Search for the cell housing the specified text and yield its [x, y] center coordinate. 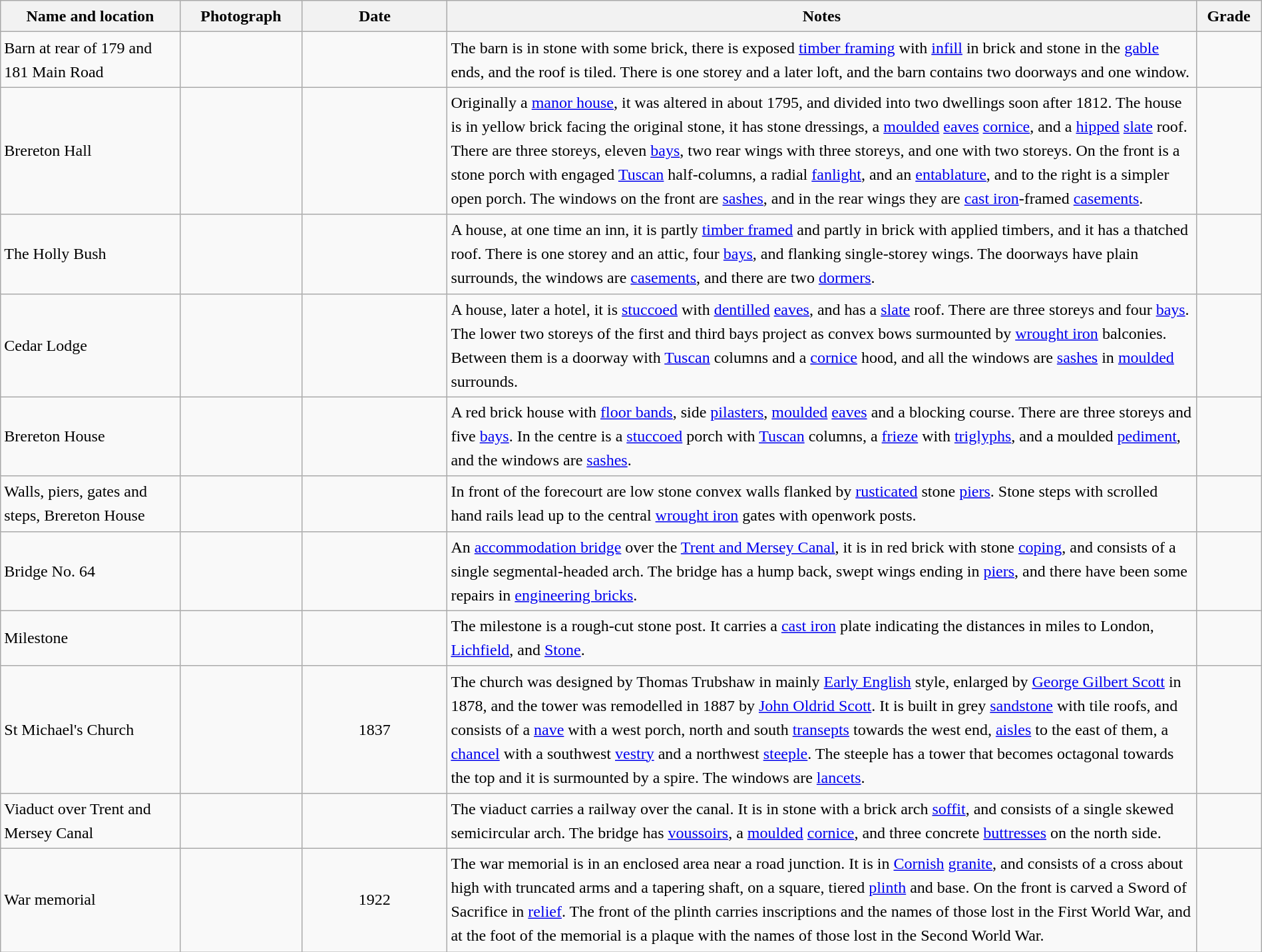
The milestone is a rough-cut stone post. It carries a cast iron plate indicating the distances in miles to London, Lichfield, and Stone. [821, 638]
Date [375, 16]
Barn at rear of 179 and 181 Main Road [91, 60]
Milestone [91, 638]
Grade [1229, 16]
1922 [375, 900]
War memorial [91, 900]
1837 [375, 730]
The Holly Bush [91, 254]
Notes [821, 16]
Brereton Hall [91, 150]
Cedar Lodge [91, 345]
Brereton House [91, 437]
Bridge No. 64 [91, 571]
Walls, piers, gates and steps, Brereton House [91, 503]
Viaduct over Trent and Mersey Canal [91, 820]
St Michael's Church [91, 730]
Photograph [241, 16]
Name and location [91, 16]
